Detect which cell encompasses the target text, then output its (X, Y) center coordinate. 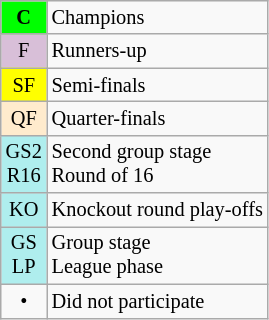
Semi-finals (158, 85)
C (24, 17)
SF (24, 85)
GS2R16 (24, 164)
F (24, 51)
GSLP (24, 255)
Runners-up (158, 51)
Did not participate (158, 301)
Second group stageRound of 16 (158, 164)
KO (24, 210)
Knockout round play-offs (158, 210)
Champions (158, 17)
Quarter-finals (158, 118)
Group stageLeague phase (158, 255)
• (24, 301)
QF (24, 118)
